Search for the cell housing the specified text and yield its (x, y) center coordinate. 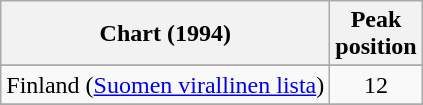
Peakposition (376, 34)
Finland (Suomen virallinen lista) (166, 85)
Chart (1994) (166, 34)
12 (376, 85)
